From the cell containing the given text, extract its center point as [x, y] coordinate. 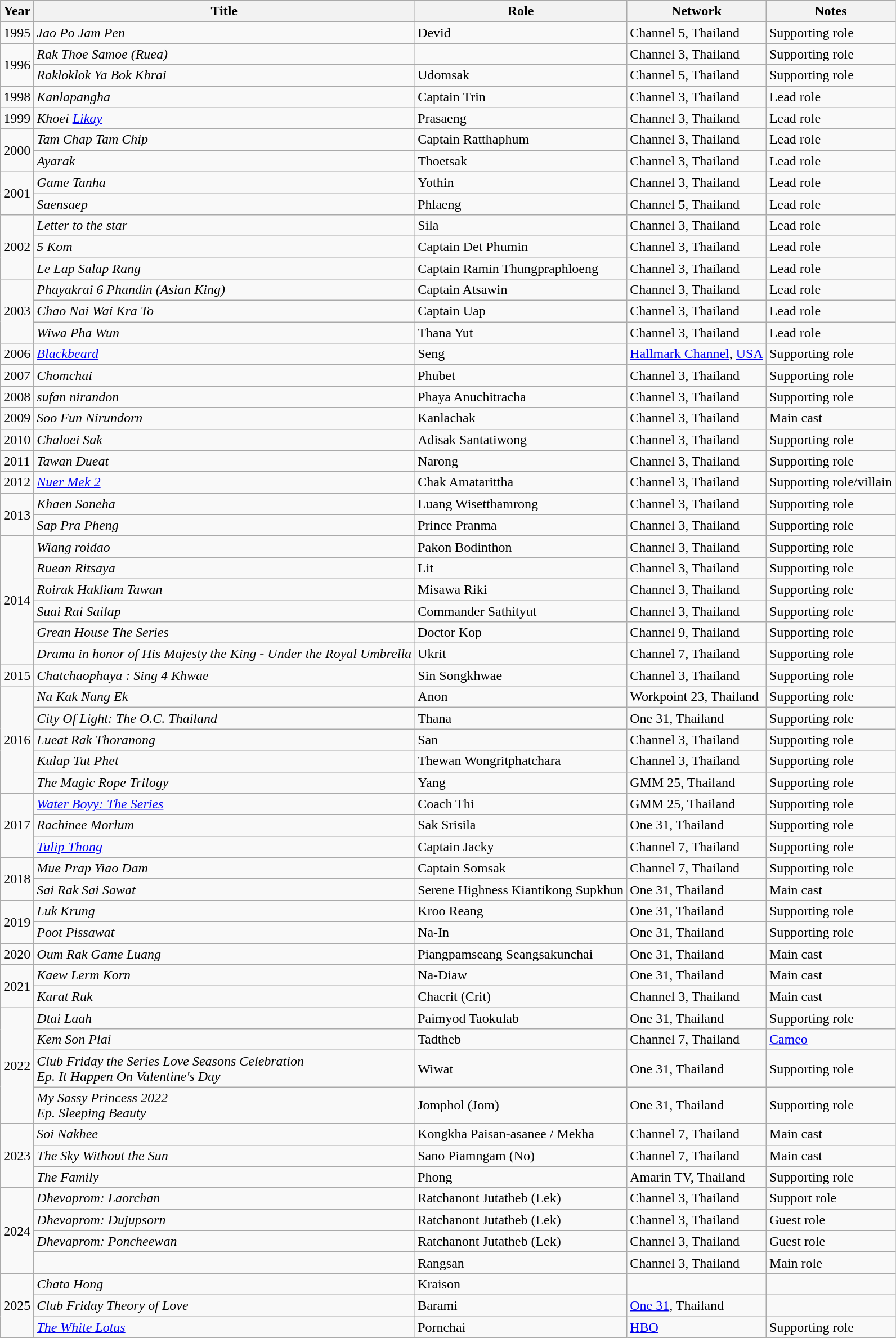
Udomsak [521, 75]
Doctor Kop [521, 633]
Wiwa Pha Wun [224, 333]
Pakon Bodinthon [521, 547]
Sano Piamngam (No) [521, 1156]
Wiang roidao [224, 547]
Game Tanha [224, 182]
2001 [17, 193]
Kaew Lerm Korn [224, 975]
2000 [17, 150]
The Family [224, 1177]
Adisak Santatiwong [521, 440]
Thana Yut [521, 333]
2008 [17, 397]
Sila [521, 225]
Prince Pranma [521, 525]
2016 [17, 740]
Sin Songkhwae [521, 675]
Nuer Mek 2 [224, 482]
Coach Thi [521, 804]
2017 [17, 825]
Tulip Thong [224, 847]
Amarin TV, Thailand [697, 1177]
Title [224, 11]
Kraison [521, 1284]
Saensaep [224, 204]
Jao Po Jam Pen [224, 33]
2013 [17, 514]
Na-Diaw [521, 975]
Drama in honor of His Majesty the King - Under the Royal Umbrella [224, 654]
Rangsan [521, 1263]
Sak Srisila [521, 825]
Prasaeng [521, 118]
Suai Rai Sailap [224, 611]
Lueat Rak Thoranong [224, 740]
Dtai Laah [224, 1018]
Narong [521, 461]
Phayakrai 6 Phandin (Asian King) [224, 290]
Khaen Saneha [224, 504]
Kanlapangha [224, 97]
Captain Trin [521, 97]
Sai Rak Sai Sawat [224, 889]
San [521, 740]
2014 [17, 600]
Poot Pissawat [224, 932]
Thana [521, 718]
Dhevaprom: Laorchan [224, 1198]
The Sky Without the Sun [224, 1156]
2006 [17, 354]
2009 [17, 418]
Phong [521, 1177]
Captain Uap [521, 311]
Chak Amatarittha [521, 482]
Club Friday Theory of Love [224, 1305]
Thewan Wongritphatchara [521, 761]
Grean House The Series [224, 633]
Kem Son Plai [224, 1040]
2019 [17, 921]
Tam Chap Tam Chip [224, 140]
Wiwat [521, 1068]
Rachinee Morlum [224, 825]
Lit [521, 568]
2020 [17, 954]
Captain Ramin Thungpraphloeng [521, 269]
1996 [17, 65]
Chaloei Sak [224, 440]
Year [17, 11]
Club Friday the Series Love Seasons Celebration Ep. It Happen On Valentine's Day [224, 1068]
Dhevaprom: Poncheewan [224, 1241]
HBO [697, 1327]
Kongkha Paisan-asanee / Mekha [521, 1134]
Commander Sathityut [521, 611]
Khoei Likay [224, 118]
Support role [831, 1198]
2007 [17, 375]
Jomphol (Jom) [521, 1106]
2010 [17, 440]
Piangpamseang Seangsakunchai [521, 954]
Paimyod Taokulab [521, 1018]
Phaya Anuchitracha [521, 397]
Phubet [521, 375]
5 Kom [224, 247]
2023 [17, 1156]
Captain Det Phumin [521, 247]
2002 [17, 247]
Tadtheb [521, 1040]
Supporting role/villain [831, 482]
Luk Krung [224, 911]
Tawan Dueat [224, 461]
Devid [521, 33]
2015 [17, 675]
Role [521, 11]
Blackbeard [224, 354]
2024 [17, 1230]
Ruean Ritsaya [224, 568]
Yang [521, 782]
The Magic Rope Trilogy [224, 782]
Captain Somsak [521, 868]
The White Lotus [224, 1327]
Kroo Reang [521, 911]
1998 [17, 97]
Channel 9, Thailand [697, 633]
Mue Prap Yiao Dam [224, 868]
2018 [17, 879]
Kanlachak [521, 418]
2003 [17, 311]
Thoetsak [521, 161]
Chacrit (Crit) [521, 997]
Captain Jacky [521, 847]
Pornchai [521, 1327]
Notes [831, 11]
Rakloklok Ya Bok Khrai [224, 75]
City Of Light: The O.C. Thailand [224, 718]
Misawa Riki [521, 589]
Water Boyy: The Series [224, 804]
1995 [17, 33]
Captain Atsawin [521, 290]
Yothin [521, 182]
Ayarak [224, 161]
Ukrit [521, 654]
2011 [17, 461]
Karat Ruk [224, 997]
2021 [17, 986]
2012 [17, 482]
Na-In [521, 932]
Soo Fun Nirundorn [224, 418]
Chao Nai Wai Kra To [224, 311]
Captain Ratthaphum [521, 140]
Le Lap Salap Rang [224, 269]
Main role [831, 1263]
Chata Hong [224, 1284]
Hallmark Channel, USA [697, 354]
Letter to the star [224, 225]
Seng [521, 354]
Soi Nakhee [224, 1134]
Chatchaophaya : Sing 4 Khwae [224, 675]
1999 [17, 118]
2022 [17, 1066]
Anon [521, 697]
Cameo [831, 1040]
2025 [17, 1305]
Serene Highness Kiantikong Supkhun [521, 889]
Sap Pra Pheng [224, 525]
Na Kak Nang Ek [224, 697]
My Sassy Princess 2022 Ep. Sleeping Beauty [224, 1106]
Roirak Hakliam Tawan [224, 589]
sufan nirandon [224, 397]
Phlaeng [521, 204]
Rak Thoe Samoe (Ruea) [224, 54]
Network [697, 11]
Workpoint 23, Thailand [697, 697]
Luang Wisetthamrong [521, 504]
Chomchai [224, 375]
Oum Rak Game Luang [224, 954]
Dhevaprom: Dujupsorn [224, 1220]
Kulap Tut Phet [224, 761]
Barami [521, 1305]
